Return [x, y] of the center of cell containing provided text 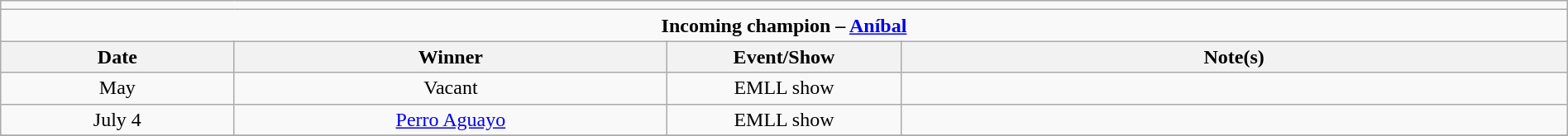
Date [117, 57]
May [117, 88]
July 4 [117, 120]
Note(s) [1234, 57]
Incoming champion – Aníbal [784, 26]
Winner [451, 57]
Event/Show [784, 57]
Perro Aguayo [451, 120]
Vacant [451, 88]
